Detect which cell encompasses the target text, then output its (x, y) center coordinate. 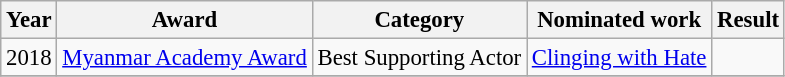
Result (748, 20)
Nominated work (618, 20)
Year (29, 20)
2018 (29, 58)
Clinging with Hate (618, 58)
Myanmar Academy Award (184, 58)
Category (419, 20)
Award (184, 20)
Best Supporting Actor (419, 58)
